Locate the cell with the specified text and output its (x, y) center coordinate. 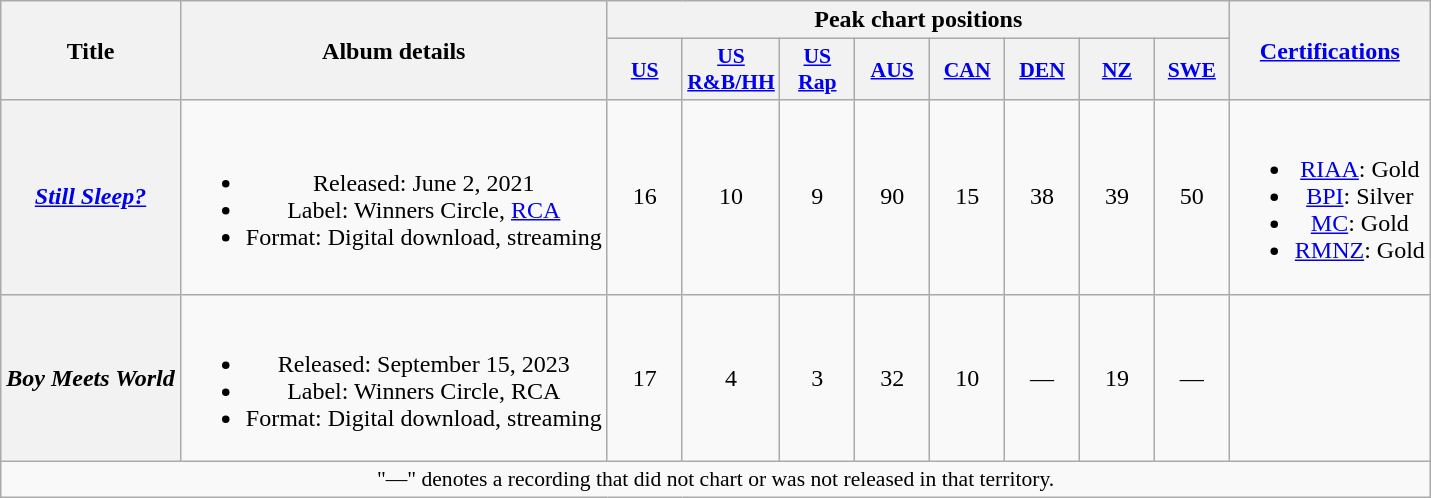
9 (818, 197)
USR&B/HH (731, 70)
AUS (892, 70)
RIAA: GoldBPI: SilverMC: GoldRMNZ: Gold (1330, 197)
Released: June 2, 2021Label: Winners Circle, RCAFormat: Digital download, streaming (394, 197)
Album details (394, 50)
Certifications (1330, 50)
Title (91, 50)
Released: September 15, 2023Label: Winners Circle, RCAFormat: Digital download, streaming (394, 378)
3 (818, 378)
4 (731, 378)
90 (892, 197)
Boy Meets World (91, 378)
NZ (1116, 70)
DEN (1042, 70)
US (644, 70)
15 (968, 197)
Peak chart positions (918, 20)
Still Sleep? (91, 197)
39 (1116, 197)
"—" denotes a recording that did not chart or was not released in that territory. (716, 479)
38 (1042, 197)
50 (1192, 197)
17 (644, 378)
16 (644, 197)
32 (892, 378)
USRap (818, 70)
19 (1116, 378)
SWE (1192, 70)
CAN (968, 70)
